Extract the (X, Y) coordinate from the center of the cell holding the provided text.  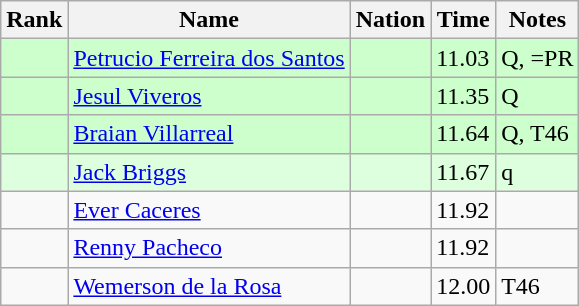
Renny Pacheco (209, 248)
Ever Caceres (209, 210)
12.00 (464, 286)
11.67 (464, 172)
T46 (538, 286)
Jack Briggs (209, 172)
Q, T46 (538, 134)
Notes (538, 20)
Q (538, 96)
Petrucio Ferreira dos Santos (209, 58)
Wemerson de la Rosa (209, 286)
q (538, 172)
Nation (390, 20)
Q, =PR (538, 58)
11.03 (464, 58)
11.35 (464, 96)
11.64 (464, 134)
Name (209, 20)
Time (464, 20)
Jesul Viveros (209, 96)
Braian Villarreal (209, 134)
Rank (34, 20)
